Provide the (x, y) coordinate of the cell's center where the given text is located.  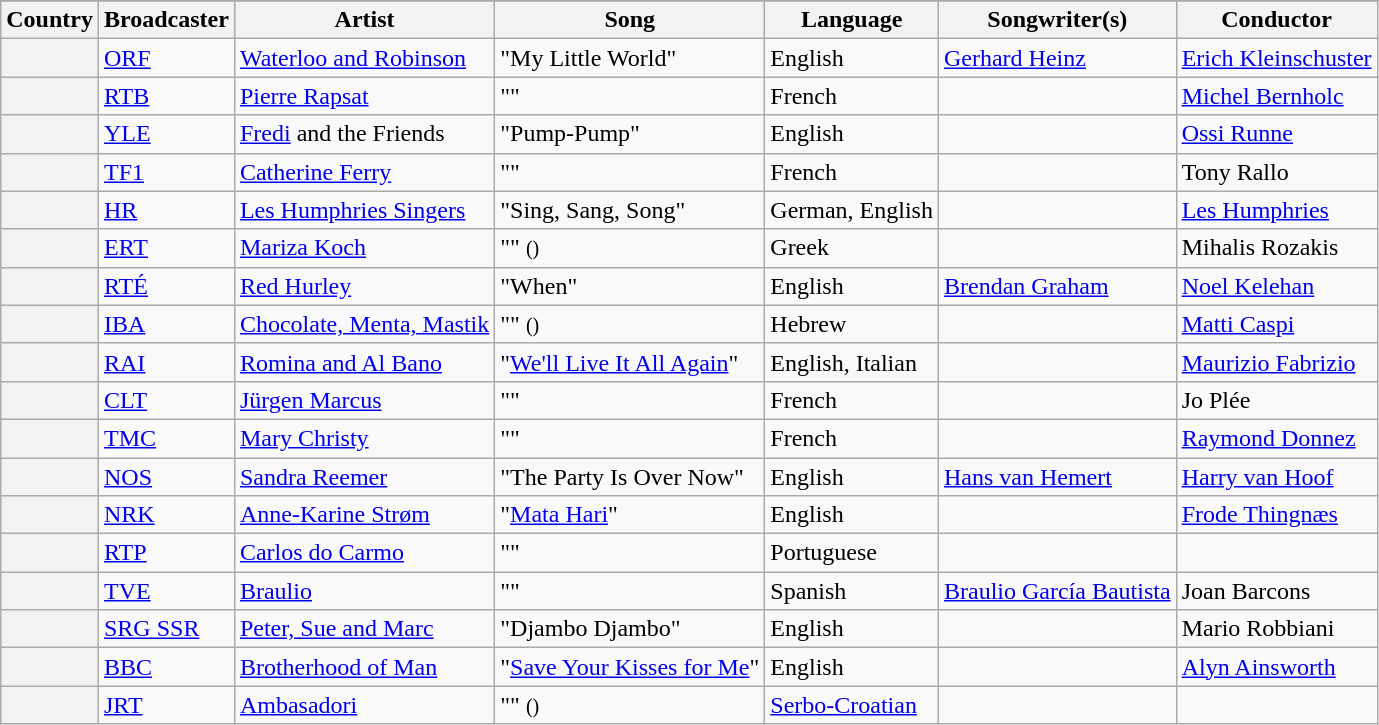
"Pump-Pump" (630, 134)
"Djambo Djambo" (630, 629)
Song (630, 20)
Broadcaster (166, 20)
Les Humphries Singers (364, 210)
Joan Barcons (1276, 591)
Brendan Graham (1057, 286)
CLT (166, 400)
YLE (166, 134)
RTB (166, 96)
TMC (166, 438)
Mihalis Rozakis (1276, 248)
Braulio García Bautista (1057, 591)
"Save Your Kisses for Me" (630, 667)
Brotherhood of Man (364, 667)
SRG SSR (166, 629)
TF1 (166, 172)
Fredi and the Friends (364, 134)
Conductor (1276, 20)
Hans van Hemert (1057, 477)
Hebrew (852, 324)
Frode Thingnæs (1276, 515)
Greek (852, 248)
RTÉ (166, 286)
Braulio (364, 591)
Jo Plée (1276, 400)
Maurizio Fabrizio (1276, 362)
Artist (364, 20)
"Sing, Sang, Song" (630, 210)
Pierre Rapsat (364, 96)
IBA (166, 324)
ERT (166, 248)
"The Party Is Over Now" (630, 477)
Gerhard Heinz (1057, 58)
Romina and Al Bano (364, 362)
Michel Bernholc (1276, 96)
Harry van Hoof (1276, 477)
HR (166, 210)
Les Humphries (1276, 210)
Chocolate, Menta, Mastik (364, 324)
Ossi Runne (1276, 134)
TVE (166, 591)
NOS (166, 477)
Spanish (852, 591)
Portuguese (852, 553)
Catherine Ferry (364, 172)
Alyn Ainsworth (1276, 667)
JRT (166, 705)
RAI (166, 362)
Tony Rallo (1276, 172)
English, Italian (852, 362)
Country (50, 20)
"My Little World" (630, 58)
Matti Caspi (1276, 324)
Raymond Donnez (1276, 438)
BBC (166, 667)
German, English (852, 210)
NRK (166, 515)
RTP (166, 553)
Mary Christy (364, 438)
Sandra Reemer (364, 477)
Mariza Koch (364, 248)
Red Hurley (364, 286)
ORF (166, 58)
"When" (630, 286)
Carlos do Carmo (364, 553)
"We'll Live It All Again" (630, 362)
Ambasadori (364, 705)
Peter, Sue and Marc (364, 629)
Mario Robbiani (1276, 629)
Waterloo and Robinson (364, 58)
Noel Kelehan (1276, 286)
Language (852, 20)
Jürgen Marcus (364, 400)
Serbo-Croatian (852, 705)
Anne-Karine Strøm (364, 515)
"Mata Hari" (630, 515)
Erich Kleinschuster (1276, 58)
Songwriter(s) (1057, 20)
